Extract the [x, y] coordinate from the center of the cell holding the provided text.  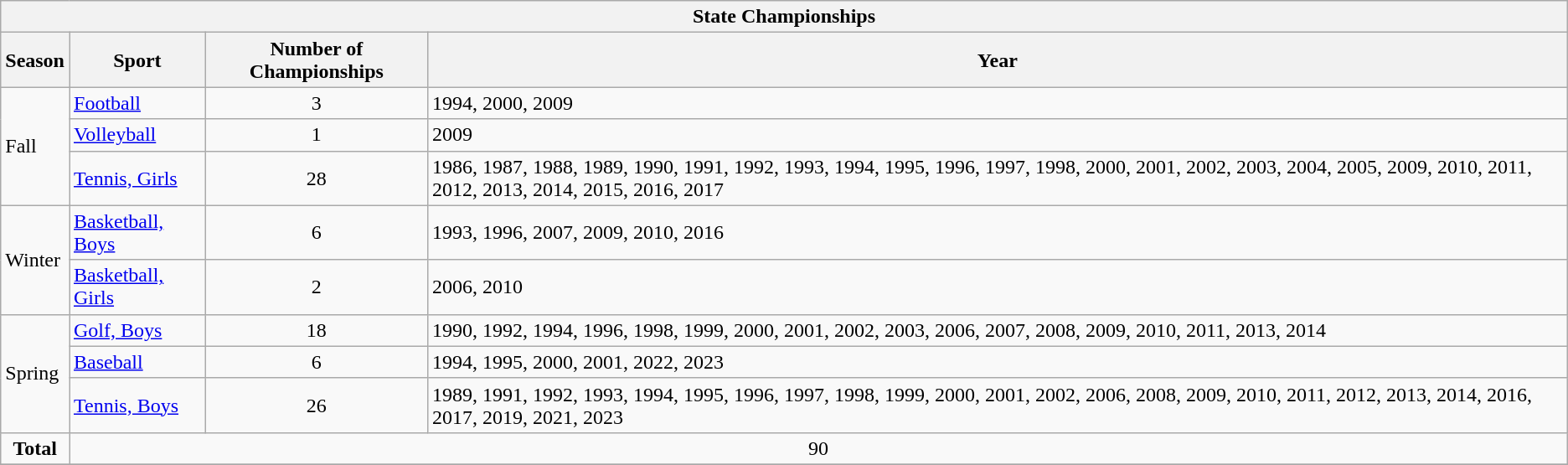
Winter [35, 260]
1990, 1992, 1994, 1996, 1998, 1999, 2000, 2001, 2002, 2003, 2006, 2007, 2008, 2009, 2010, 2011, 2013, 2014 [997, 330]
18 [317, 330]
Year [997, 60]
1 [317, 135]
1993, 1996, 2007, 2009, 2010, 2016 [997, 233]
1994, 1995, 2000, 2001, 2022, 2023 [997, 362]
Fall [35, 146]
2 [317, 287]
Volleyball [137, 135]
Sport [137, 60]
2009 [997, 135]
Tennis, Girls [137, 178]
Total [35, 448]
State Championships [784, 17]
90 [818, 448]
Football [137, 103]
Season [35, 60]
Basketball, Boys [137, 233]
Basketball, Girls [137, 287]
Golf, Boys [137, 330]
Tennis, Boys [137, 406]
Baseball [137, 362]
28 [317, 178]
1994, 2000, 2009 [997, 103]
Number of Championships [317, 60]
Spring [35, 374]
2006, 2010 [997, 287]
3 [317, 103]
26 [317, 406]
